From the cell containing the given text, extract its center point as [x, y] coordinate. 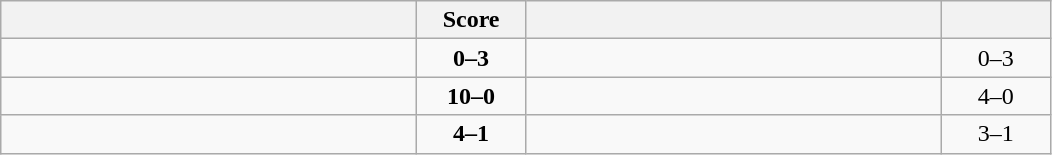
Score [472, 20]
3–1 [996, 134]
4–0 [996, 96]
10–0 [472, 96]
4–1 [472, 134]
